Output the (x, y) coordinate of the center of the cell containing the given text.  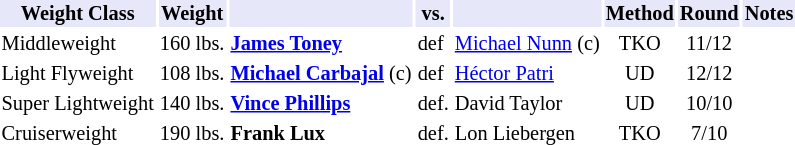
Middleweight (78, 44)
11/12 (709, 44)
def. (433, 104)
140 lbs. (192, 104)
Round (709, 14)
Michael Carbajal (c) (321, 74)
Vince Phillips (321, 104)
David Taylor (527, 104)
Héctor Patri (527, 74)
108 lbs. (192, 74)
James Toney (321, 44)
Notes (769, 14)
Method (640, 14)
Weight Class (78, 14)
Light Flyweight (78, 74)
160 lbs. (192, 44)
TKO (640, 44)
Weight (192, 14)
10/10 (709, 104)
vs. (433, 14)
Michael Nunn (c) (527, 44)
12/12 (709, 74)
Super Lightweight (78, 104)
